For the text-containing cell, return its midpoint in (x, y) coordinate format. 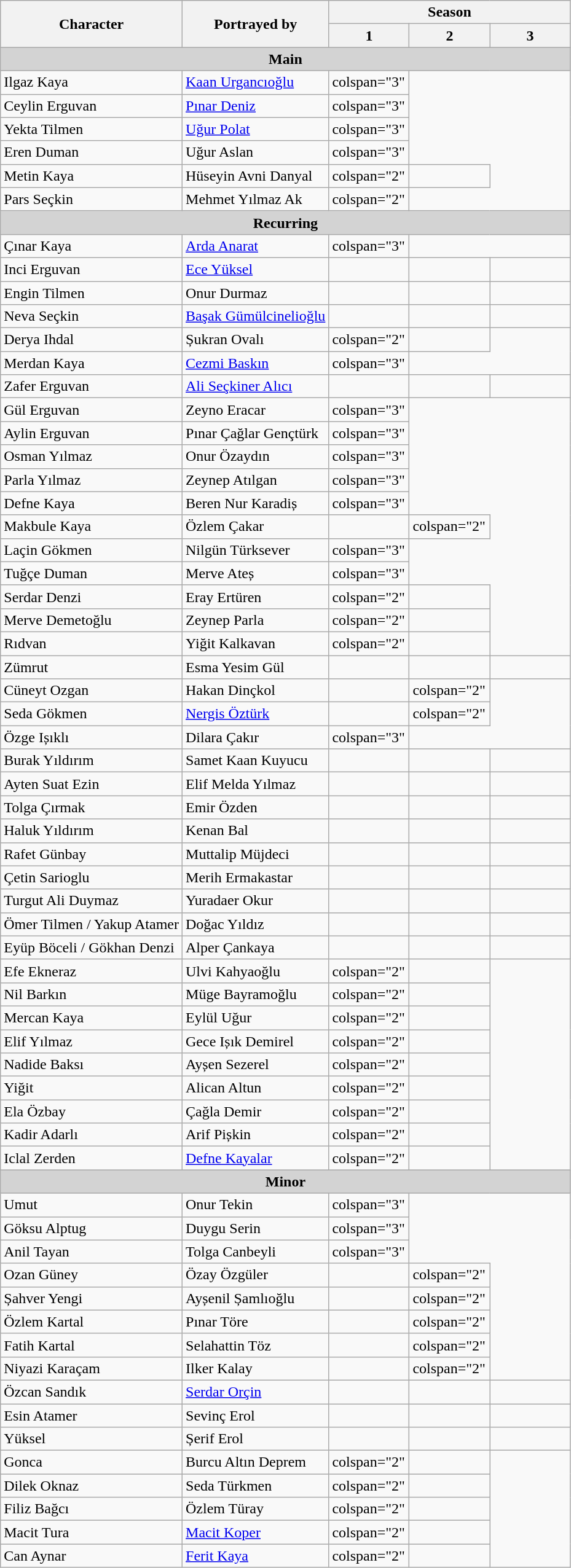
Defne Kayalar (256, 1158)
Șahver Yengi (92, 1298)
Çetin Sarioglu (92, 877)
Pınar Çağlar Gençtürk (256, 433)
Ilgaz Kaya (92, 82)
Burak Yıldırım (92, 761)
Emir Özden (256, 807)
Engin Tilmen (92, 293)
Merih Ermakastar (256, 877)
Pınar Deniz (256, 106)
Inci Erguvan (92, 269)
Arif Pișkin (256, 1135)
Ece Yüksel (256, 269)
Iclal Zerden (92, 1158)
Turgut Ali Duymaz (92, 901)
Recurring (285, 222)
Müge Bayramoğlu (256, 994)
Mercan Kaya (92, 1017)
Anil Tayan (92, 1252)
Özay Özgüler (256, 1275)
Laçin Gökmen (92, 550)
Merdan Kaya (92, 363)
Esma Yesim Gül (256, 667)
Ceylin Erguvan (92, 106)
Derya Ihdal (92, 340)
Aylin Erguvan (92, 433)
Metin Kaya (92, 176)
Özge Ișıklı (92, 737)
Zeyno Eracar (256, 410)
Fatih Kartal (92, 1345)
Kaan Urgancıoğlu (256, 82)
Nilgün Türksever (256, 550)
Umut (92, 1205)
1 (369, 36)
3 (530, 36)
Beren Nur Karadiș (256, 503)
Serdar Orçin (256, 1392)
Makbule Kaya (92, 527)
Rıdvan (92, 643)
Parla Yılmaz (92, 480)
Eray Ertüren (256, 597)
Haluk Yıldırım (92, 831)
Gül Erguvan (92, 410)
Serdar Denzi (92, 597)
Ömer Tilmen / Yakup Atamer (92, 924)
Macit Tura (92, 1532)
Eyüp Böceli / Gökhan Denzi (92, 947)
Defne Kaya (92, 503)
Ali Seçkiner Alıcı (256, 386)
Ulvi Kahyaoğlu (256, 971)
Filiz Bağcı (92, 1509)
Özlem Çakar (256, 527)
Uğur Polat (256, 129)
Yiğit Kalkavan (256, 643)
Doğac Yıldız (256, 924)
Nadide Baksı (92, 1065)
Ozan Güney (92, 1275)
Elif Melda Yılmaz (256, 784)
Selahattin Töz (256, 1345)
Duygu Serin (256, 1228)
Seda Türkmen (256, 1486)
Hüseyin Avni Danyal (256, 176)
Zeynep Parla (256, 620)
Zeynep Atılgan (256, 480)
Șukran Ovalı (256, 340)
Eylül Uğur (256, 1017)
Esin Atamer (92, 1415)
Çınar Kaya (92, 246)
Başak Gümülcinelioğlu (256, 316)
Dilara Çakır (256, 737)
Muttalip Müjdeci (256, 854)
Gece Ișık Demirel (256, 1041)
Merve Demetoğlu (92, 620)
Mehmet Yılmaz Ak (256, 199)
Pınar Töre (256, 1322)
Sevinç Erol (256, 1415)
Ilker Kalay (256, 1368)
Osman Yılmaz (92, 457)
Özlem Kartal (92, 1322)
Character (92, 24)
Rafet Günbay (92, 854)
Onur Tekin (256, 1205)
Dilek Oknaz (92, 1486)
Onur Durmaz (256, 293)
Özcan Sandık (92, 1392)
Cüneyt Ozgan (92, 691)
Burcu Altın Deprem (256, 1462)
Çağla Demir (256, 1111)
Göksu Alptug (92, 1228)
Zümrut (92, 667)
Efe Ekneraz (92, 971)
Alper Çankaya (256, 947)
Kenan Bal (256, 831)
Ayten Suat Ezin (92, 784)
Özlem Türay (256, 1509)
Portrayed by (256, 24)
Elif Yılmaz (92, 1041)
Minor (285, 1182)
Pars Seçkin (92, 199)
Cezmi Baskın (256, 363)
Samet Kaan Kuyucu (256, 761)
Șerif Erol (256, 1439)
Nil Barkın (92, 994)
Uğur Aslan (256, 152)
Eren Duman (92, 152)
Alican Altun (256, 1088)
Niyazi Karaçam (92, 1368)
2 (450, 36)
Onur Özaydın (256, 457)
Tolga Canbeyli (256, 1252)
Zafer Erguvan (92, 386)
Nergis Öztürk (256, 714)
Main (285, 59)
Merve Ateș (256, 573)
Hakan Dinçkol (256, 691)
Seda Gökmen (92, 714)
Ferit Kaya (256, 1556)
Yuradaer Okur (256, 901)
Macit Koper (256, 1532)
Gonca (92, 1462)
Tolga Çırmak (92, 807)
Ela Özbay (92, 1111)
Tuğçe Duman (92, 573)
Neva Seçkin (92, 316)
Arda Anarat (256, 246)
Season (450, 12)
Can Aynar (92, 1556)
Yekta Tilmen (92, 129)
Ayșenil Șamlıoğlu (256, 1298)
Yüksel (92, 1439)
Kadir Adarlı (92, 1135)
Yiğit (92, 1088)
Ayșen Sezerel (256, 1065)
